Return the (x, y) coordinate for the center point of the cell that contains the specified text.  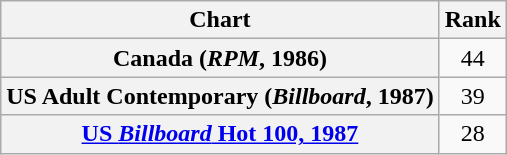
Rank (472, 20)
US Adult Contemporary (Billboard, 1987) (220, 96)
44 (472, 58)
US Billboard Hot 100, 1987 (220, 134)
Chart (220, 20)
Canada (RPM, 1986) (220, 58)
28 (472, 134)
39 (472, 96)
